Determine the [x, y] coordinate at the center of the cell enclosing the given text.  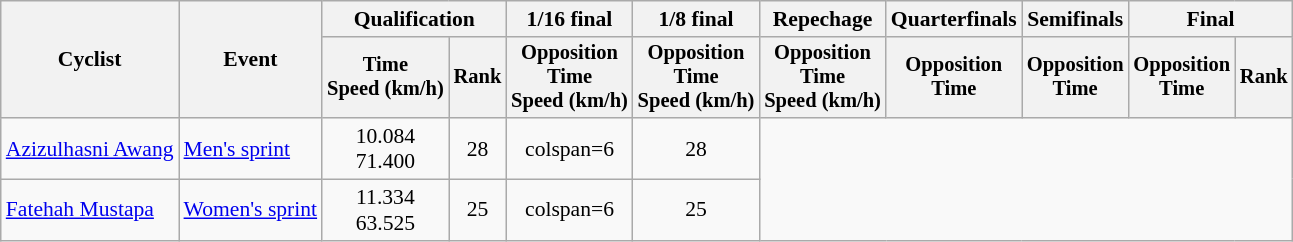
1/8 final [696, 19]
Final [1210, 19]
TimeSpeed (km/h) [386, 78]
Men's sprint [251, 148]
Cyclist [90, 60]
1/16 final [570, 19]
10.08471.400 [386, 148]
Qualification [414, 19]
Azizulhasni Awang [90, 148]
Fatehah Mustapa [90, 210]
Repechage [822, 19]
Quarterfinals [954, 19]
Event [251, 60]
11.33463.525 [386, 210]
Semifinals [1076, 19]
Women's sprint [251, 210]
